Identify which cell holds the provided text, then report its [x, y] central coordinate. 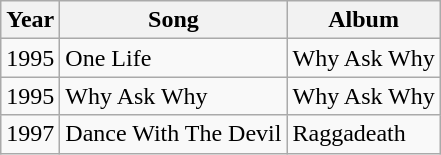
Year [30, 20]
Album [364, 20]
Dance With The Devil [174, 134]
One Life [174, 58]
Raggadeath [364, 134]
1997 [30, 134]
Song [174, 20]
